Determine the (x, y) coordinate at the center of the cell enclosing the given text.  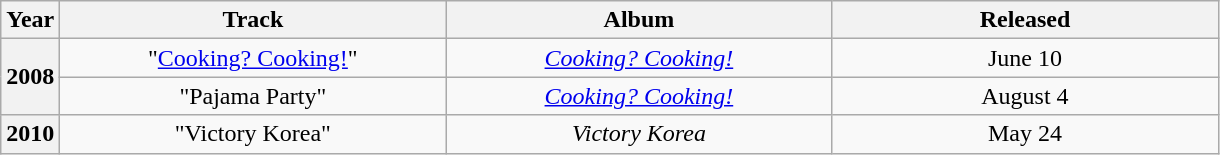
"Victory Korea" (253, 134)
2010 (30, 134)
"Pajama Party" (253, 96)
Album (639, 20)
"Cooking? Cooking!" (253, 58)
Released (1025, 20)
Year (30, 20)
Victory Korea (639, 134)
June 10 (1025, 58)
Track (253, 20)
May 24 (1025, 134)
August 4 (1025, 96)
2008 (30, 77)
